From the cell containing the given text, extract its center point as [X, Y] coordinate. 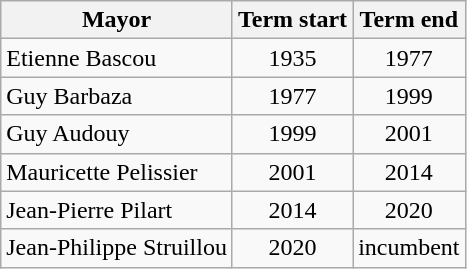
Etienne Bascou [117, 58]
incumbent [409, 248]
Guy Audouy [117, 134]
Jean-Philippe Struillou [117, 248]
Term start [292, 20]
Term end [409, 20]
Guy Barbaza [117, 96]
Mauricette Pelissier [117, 172]
Jean-Pierre Pilart [117, 210]
1935 [292, 58]
Mayor [117, 20]
